Find where the given text appears and provide that cell's center as [X, Y] coordinate. 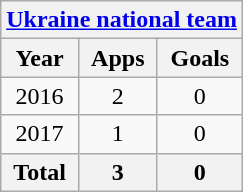
2016 [40, 96]
Total [40, 172]
2 [118, 96]
3 [118, 172]
Apps [118, 58]
Ukraine national team [122, 20]
1 [118, 134]
Year [40, 58]
2017 [40, 134]
Goals [200, 58]
